Search for the cell housing the specified text and yield its [X, Y] center coordinate. 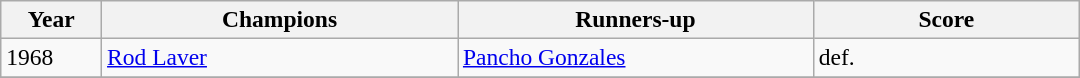
Rod Laver [280, 57]
Year [52, 19]
1968 [52, 57]
def. [946, 57]
Pancho Gonzales [636, 57]
Score [946, 19]
Champions [280, 19]
Runners-up [636, 19]
